Find where the given text appears and provide that cell's center as [x, y] coordinate. 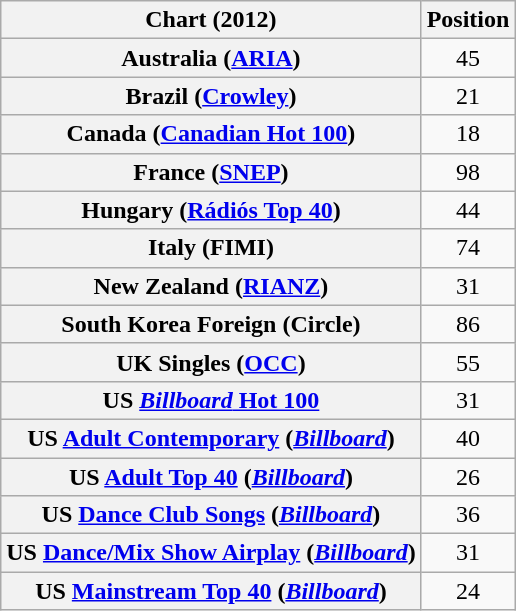
Canada (Canadian Hot 100) [211, 134]
US Dance Club Songs (Billboard) [211, 515]
40 [468, 438]
44 [468, 210]
France (SNEP) [211, 172]
86 [468, 324]
98 [468, 172]
US Mainstream Top 40 (Billboard) [211, 591]
45 [468, 58]
US Dance/Mix Show Airplay (Billboard) [211, 553]
21 [468, 96]
US Adult Top 40 (Billboard) [211, 477]
Hungary (Rádiós Top 40) [211, 210]
Position [468, 20]
UK Singles (OCC) [211, 362]
Australia (ARIA) [211, 58]
Chart (2012) [211, 20]
Brazil (Crowley) [211, 96]
55 [468, 362]
18 [468, 134]
Italy (FIMI) [211, 248]
36 [468, 515]
US Billboard Hot 100 [211, 400]
US Adult Contemporary (Billboard) [211, 438]
New Zealand (RIANZ) [211, 286]
South Korea Foreign (Circle) [211, 324]
74 [468, 248]
26 [468, 477]
24 [468, 591]
